Scan for the cell matching the given text and deliver its [x, y] coordinate at center. 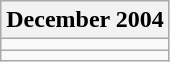
December 2004 [86, 20]
